Identify which cell holds the provided text, then report its (x, y) central coordinate. 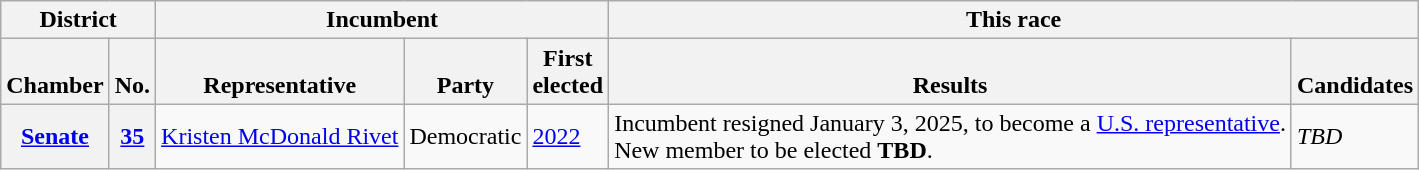
Results (950, 72)
2022 (568, 136)
Firstelected (568, 72)
TBD (1354, 136)
District (78, 20)
Kristen McDonald Rivet (280, 136)
35 (132, 136)
Representative (280, 72)
Chamber (55, 72)
Party (466, 72)
This race (1014, 20)
Incumbent (382, 20)
No. (132, 72)
Senate (55, 136)
Candidates (1354, 72)
Democratic (466, 136)
Incumbent resigned January 3, 2025, to become a U.S. representative.New member to be elected TBD. (950, 136)
